Search for the cell housing the specified text and yield its [X, Y] center coordinate. 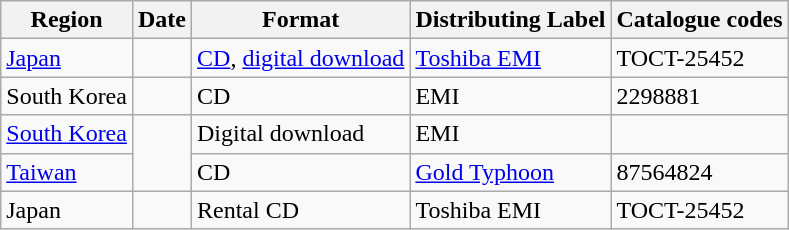
Digital download [301, 134]
87564824 [700, 172]
Format [301, 20]
2298881 [700, 96]
Catalogue codes [700, 20]
Distributing Label [510, 20]
Rental CD [301, 210]
Taiwan [67, 172]
Gold Typhoon [510, 172]
Region [67, 20]
CD, digital download [301, 58]
Date [162, 20]
